Detect which cell encompasses the target text, then output its (X, Y) center coordinate. 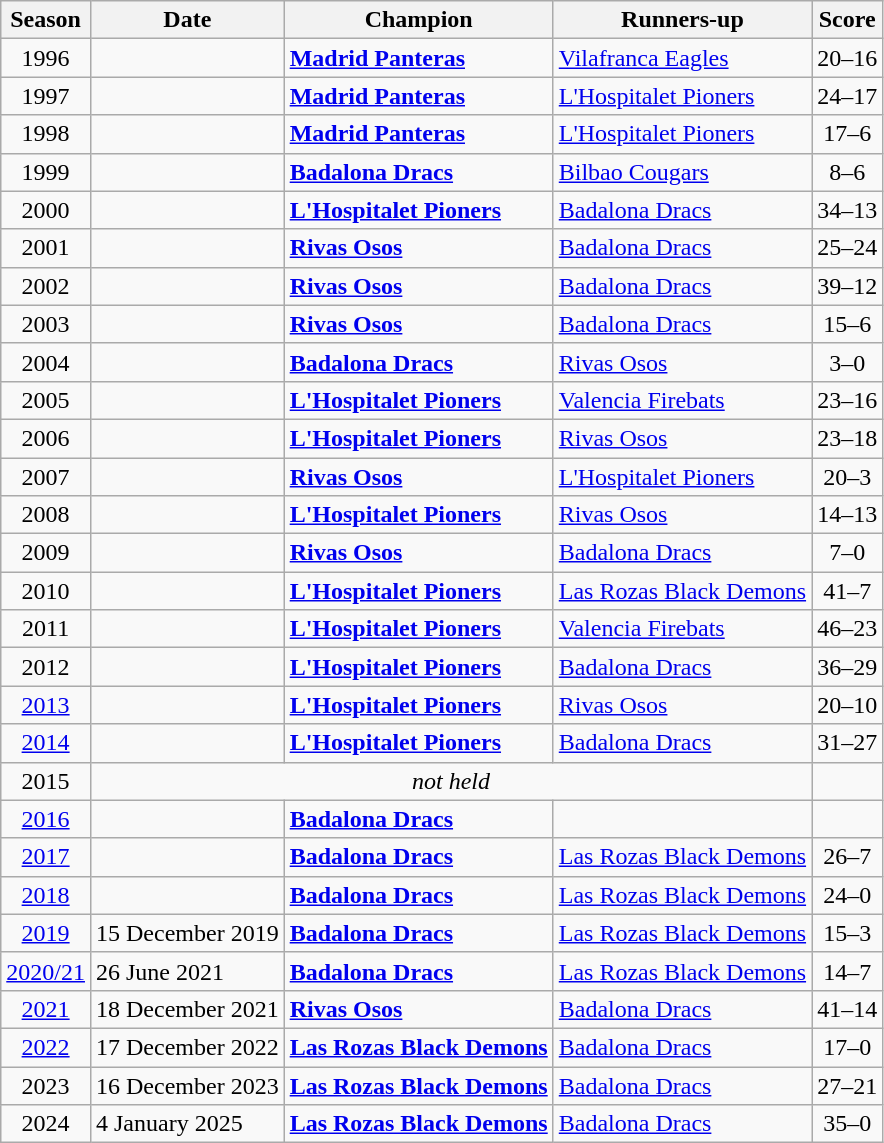
2022 (46, 1047)
1999 (46, 172)
1997 (46, 96)
not held (450, 781)
14–13 (848, 515)
2018 (46, 895)
2011 (46, 629)
34–13 (848, 210)
39–12 (848, 286)
36–29 (848, 667)
2005 (46, 400)
2006 (46, 438)
2008 (46, 515)
8–6 (848, 172)
31–27 (848, 743)
26–7 (848, 857)
17 December 2022 (187, 1047)
16 December 2023 (187, 1085)
2009 (46, 553)
2020/21 (46, 971)
Champion (418, 20)
20–3 (848, 477)
2016 (46, 819)
2014 (46, 743)
3–0 (848, 362)
15–6 (848, 324)
24–0 (848, 895)
15–3 (848, 933)
2017 (46, 857)
17–0 (848, 1047)
46–23 (848, 629)
23–18 (848, 438)
2012 (46, 667)
26 June 2021 (187, 971)
1998 (46, 134)
Runners-up (682, 20)
2010 (46, 591)
15 December 2019 (187, 933)
2024 (46, 1124)
18 December 2021 (187, 1009)
2002 (46, 286)
20–16 (848, 58)
Date (187, 20)
7–0 (848, 553)
2019 (46, 933)
2004 (46, 362)
Season (46, 20)
2013 (46, 705)
2015 (46, 781)
1996 (46, 58)
35–0 (848, 1124)
24–17 (848, 96)
2023 (46, 1085)
Bilbao Cougars (682, 172)
Vilafranca Eagles (682, 58)
2003 (46, 324)
Score (848, 20)
41–7 (848, 591)
4 January 2025 (187, 1124)
20–10 (848, 705)
2007 (46, 477)
17–6 (848, 134)
41–14 (848, 1009)
2001 (46, 248)
2000 (46, 210)
27–21 (848, 1085)
25–24 (848, 248)
2021 (46, 1009)
14–7 (848, 971)
23–16 (848, 400)
